Provide the [x, y] coordinate of the cell's center where the given text is located.  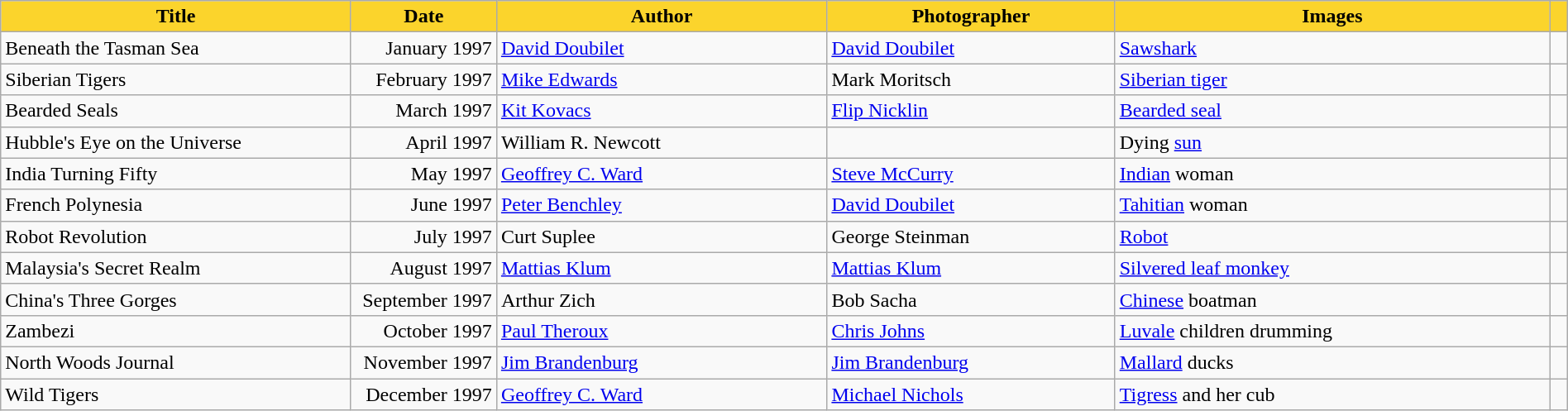
May 1997 [423, 174]
William R. Newcott [662, 142]
Robot [1331, 237]
Mallard ducks [1331, 362]
Images [1331, 17]
Arthur Zich [662, 299]
China's Three Gorges [176, 299]
India Turning Fifty [176, 174]
Mike Edwards [662, 79]
Curt Suplee [662, 237]
Author [662, 17]
Zambezi [176, 331]
North Woods Journal [176, 362]
Tahitian woman [1331, 205]
Hubble's Eye on the Universe [176, 142]
Bearded seal [1331, 111]
April 1997 [423, 142]
Bearded Seals [176, 111]
January 1997 [423, 48]
Bob Sacha [971, 299]
Photographer [971, 17]
Paul Theroux [662, 331]
February 1997 [423, 79]
September 1997 [423, 299]
Sawshark [1331, 48]
July 1997 [423, 237]
December 1997 [423, 394]
Wild Tigers [176, 394]
Dying sun [1331, 142]
June 1997 [423, 205]
Steve McCurry [971, 174]
Siberian tiger [1331, 79]
Date [423, 17]
Malaysia's Secret Realm [176, 268]
Title [176, 17]
Luvale children drumming [1331, 331]
October 1997 [423, 331]
George Steinman [971, 237]
Tigress and her cub [1331, 394]
Michael Nichols [971, 394]
French Polynesia [176, 205]
Silvered leaf monkey [1331, 268]
August 1997 [423, 268]
November 1997 [423, 362]
Chris Johns [971, 331]
Robot Revolution [176, 237]
Peter Benchley [662, 205]
March 1997 [423, 111]
Indian woman [1331, 174]
Mark Moritsch [971, 79]
Kit Kovacs [662, 111]
Flip Nicklin [971, 111]
Siberian Tigers [176, 79]
Beneath the Tasman Sea [176, 48]
Chinese boatman [1331, 299]
